Locate the cell with the specified text and output its (x, y) center coordinate. 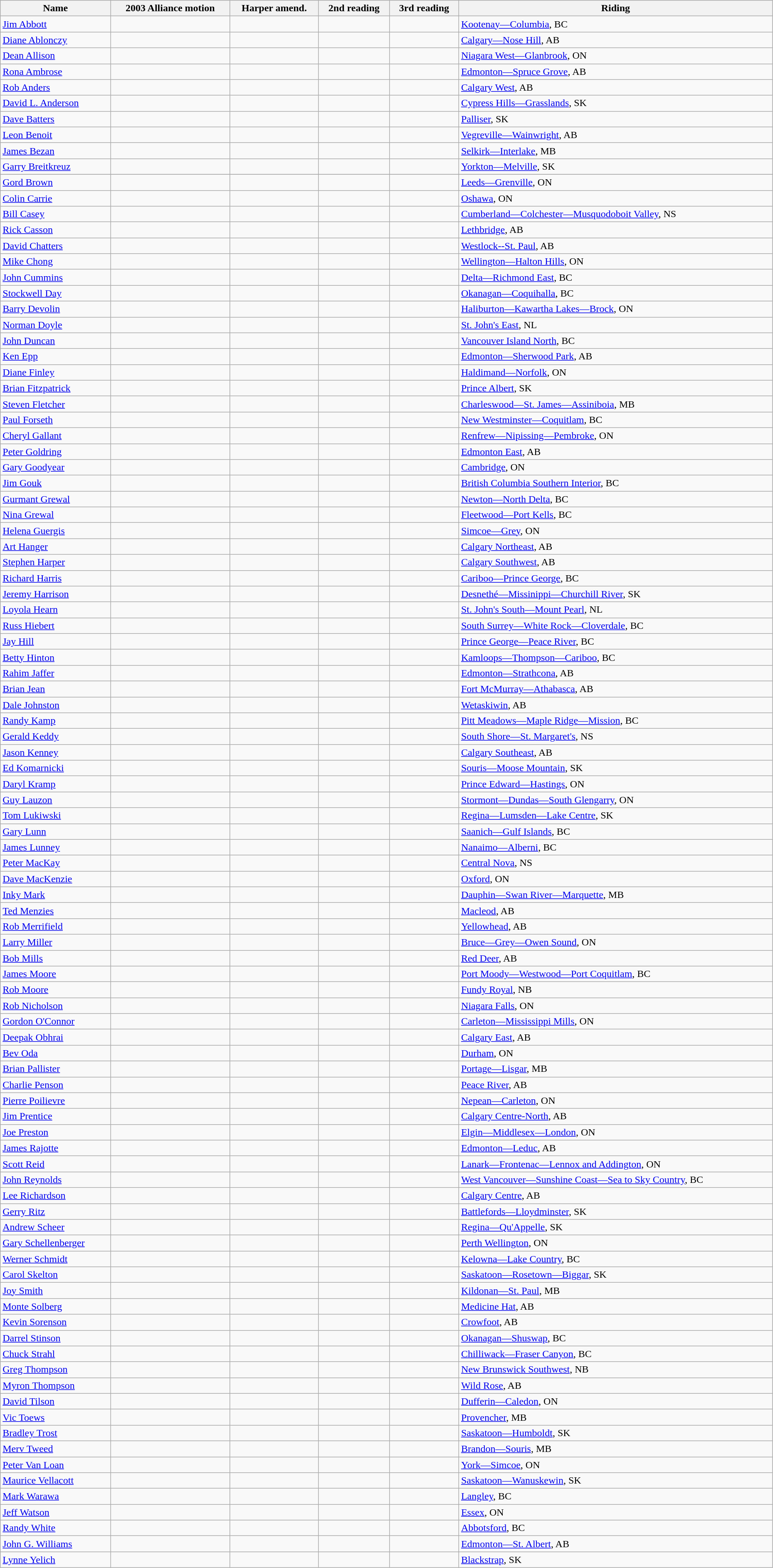
Haldimand—Norfolk, ON (615, 372)
Calgary Centre-North, AB (615, 1116)
Rob Merrifield (56, 926)
Edmonton—Sherwood Park, AB (615, 356)
Jason Kenney (56, 752)
Peace River, AB (615, 1085)
Randy White (56, 1528)
Paul Forseth (56, 420)
Chilliwack—Fraser Canyon, BC (615, 1354)
Saskatoon—Wanuskewin, SK (615, 1481)
Kevin Sorenson (56, 1322)
Selkirk—Interlake, MB (615, 151)
Portage—Lisgar, MB (615, 1069)
Vancouver Island North, BC (615, 341)
Bradley Trost (56, 1433)
Calgary Southwest, AB (615, 562)
New Westminster—Coquitlam, BC (615, 420)
Brandon—Souris, MB (615, 1449)
Wellington—Halton Hills, ON (615, 262)
Brian Fitzpatrick (56, 388)
Dufferin—Caledon, ON (615, 1401)
British Columbia Southern Interior, BC (615, 483)
Chuck Strahl (56, 1354)
Saskatoon—Humboldt, SK (615, 1433)
Leon Benoit (56, 135)
Perth Wellington, ON (615, 1243)
Bill Casey (56, 214)
Edmonton—Leduc, AB (615, 1148)
Carleton—Mississippi Mills, ON (615, 1021)
Desnethé—Missinippi—Churchill River, SK (615, 594)
Merv Tweed (56, 1449)
Jim Gouk (56, 483)
Jim Abbott (56, 24)
Oxford, ON (615, 879)
Name (56, 8)
Cheryl Gallant (56, 435)
Jay Hill (56, 641)
Vegreville—Wainwright, AB (615, 135)
Wild Rose, AB (615, 1385)
Joe Preston (56, 1132)
Gord Brown (56, 182)
Calgary—Nose Hill, AB (615, 40)
Cariboo—Prince George, BC (615, 578)
Andrew Scheer (56, 1227)
Jeremy Harrison (56, 594)
Pierre Poilievre (56, 1101)
Simcoe—Grey, ON (615, 531)
Edmonton—Strathcona, AB (615, 673)
Calgary Centre, AB (615, 1195)
David L. Anderson (56, 103)
Bev Oda (56, 1053)
Delta—Richmond East, BC (615, 277)
Calgary Southeast, AB (615, 752)
Provencher, MB (615, 1417)
Charlie Penson (56, 1085)
Yorkton—Melville, SK (615, 166)
Prince Edward—Hastings, ON (615, 784)
Niagara Falls, ON (615, 1006)
Vic Toews (56, 1417)
Cypress Hills—Grasslands, SK (615, 103)
Art Hanger (56, 547)
Lanark—Frontenac—Lennox and Addington, ON (615, 1164)
Calgary Northeast, AB (615, 547)
Calgary West, AB (615, 87)
Niagara West—Glanbrook, ON (615, 56)
Carol Skelton (56, 1275)
St. John's South—Mount Pearl, NL (615, 610)
Crowfoot, AB (615, 1322)
Saanich—Gulf Islands, BC (615, 831)
Norman Doyle (56, 325)
Lee Richardson (56, 1195)
Gerald Keddy (56, 737)
Betty Hinton (56, 657)
David Tilson (56, 1401)
2003 Alliance motion (170, 8)
John Cummins (56, 277)
Yellowhead, AB (615, 926)
Bruce—Grey—Owen Sound, ON (615, 942)
John G. Williams (56, 1544)
Pitt Meadows—Maple Ridge—Mission, BC (615, 721)
Bob Mills (56, 958)
Cumberland—Colchester—Musquodoboit Valley, NS (615, 214)
Darrel Stinson (56, 1338)
Okanagan—Shuswap, BC (615, 1338)
Leeds—Grenville, ON (615, 182)
Central Nova, NS (615, 863)
Elgin—Middlesex—London, ON (615, 1132)
John Reynolds (56, 1180)
Deepak Obhrai (56, 1037)
Monte Solberg (56, 1306)
Gary Lunn (56, 831)
Prince George—Peace River, BC (615, 641)
Kootenay—Columbia, BC (615, 24)
Fleetwood—Port Kells, BC (615, 515)
Richard Harris (56, 578)
Renfrew—Nipissing—Pembroke, ON (615, 435)
Dale Johnston (56, 705)
Garry Breitkreuz (56, 166)
Dauphin—Swan River—Marquette, MB (615, 895)
Brian Pallister (56, 1069)
James Bezan (56, 151)
Kamloops—Thompson—Cariboo, BC (615, 657)
Kelowna—Lake Country, BC (615, 1259)
3rd reading (424, 8)
Rob Anders (56, 87)
South Shore—St. Margaret's, NS (615, 737)
Brian Jean (56, 689)
Joy Smith (56, 1291)
Randy Kamp (56, 721)
Macleod, AB (615, 910)
Fort McMurray—Athabasca, AB (615, 689)
Ed Komarnicki (56, 768)
Ken Epp (56, 356)
Dave MacKenzie (56, 879)
Rob Moore (56, 990)
Mike Chong (56, 262)
Loyola Hearn (56, 610)
Dean Allison (56, 56)
Steven Fletcher (56, 404)
Westlock--St. Paul, AB (615, 246)
Greg Thompson (56, 1370)
Nina Grewal (56, 515)
Wetaskiwin, AB (615, 705)
Rona Ambrose (56, 72)
Gurmant Grewal (56, 499)
Essex, ON (615, 1512)
Rahim Jaffer (56, 673)
Nepean—Carleton, ON (615, 1101)
New Brunswick Southwest, NB (615, 1370)
Stephen Harper (56, 562)
Stormont—Dundas—South Glengarry, ON (615, 800)
Jim Prentice (56, 1116)
Colin Carrie (56, 198)
Saskatoon—Rosetown—Biggar, SK (615, 1275)
Souris—Moose Mountain, SK (615, 768)
Diane Ablonczy (56, 40)
Tom Lukiwski (56, 816)
Edmonton—St. Albert, AB (615, 1544)
John Duncan (56, 341)
James Moore (56, 974)
Okanagan—Coquihalla, BC (615, 293)
Helena Guergis (56, 531)
Red Deer, AB (615, 958)
St. John's East, NL (615, 325)
Oshawa, ON (615, 198)
David Chatters (56, 246)
Gordon O'Connor (56, 1021)
Abbotsford, BC (615, 1528)
Cambridge, ON (615, 467)
Nanaimo—Alberni, BC (615, 847)
Rick Casson (56, 230)
Daryl Kramp (56, 784)
South Surrey—White Rock—Cloverdale, BC (615, 626)
Peter MacKay (56, 863)
Mark Warawa (56, 1496)
2nd reading (354, 8)
Port Moody—Westwood—Port Coquitlam, BC (615, 974)
Lethbridge, AB (615, 230)
Haliburton—Kawartha Lakes—Brock, ON (615, 309)
Medicine Hat, AB (615, 1306)
Diane Finley (56, 372)
Battlefords—Lloydminster, SK (615, 1212)
Edmonton East, AB (615, 451)
Lynne Yelich (56, 1560)
Myron Thompson (56, 1385)
Rob Nicholson (56, 1006)
Fundy Royal, NB (615, 990)
Edmonton—Spruce Grove, AB (615, 72)
Maurice Vellacott (56, 1481)
Regina—Qu'Appelle, SK (615, 1227)
Inky Mark (56, 895)
Durham, ON (615, 1053)
Scott Reid (56, 1164)
Peter Goldring (56, 451)
Gerry Ritz (56, 1212)
James Rajotte (56, 1148)
Calgary East, AB (615, 1037)
Newton—North Delta, BC (615, 499)
Langley, BC (615, 1496)
York—Simcoe, ON (615, 1464)
Barry Devolin (56, 309)
Palliser, SK (615, 119)
Riding (615, 8)
Gary Schellenberger (56, 1243)
Werner Schmidt (56, 1259)
Harper amend. (274, 8)
Peter Van Loan (56, 1464)
Larry Miller (56, 942)
Regina—Lumsden—Lake Centre, SK (615, 816)
Dave Batters (56, 119)
Kildonan—St. Paul, MB (615, 1291)
Blackstrap, SK (615, 1560)
Prince Albert, SK (615, 388)
Ted Menzies (56, 910)
Guy Lauzon (56, 800)
Charleswood—St. James—Assiniboia, MB (615, 404)
Jeff Watson (56, 1512)
James Lunney (56, 847)
West Vancouver—Sunshine Coast—Sea to Sky Country, BC (615, 1180)
Gary Goodyear (56, 467)
Russ Hiebert (56, 626)
Stockwell Day (56, 293)
